For the text-containing cell, return its midpoint in (X, Y) coordinate format. 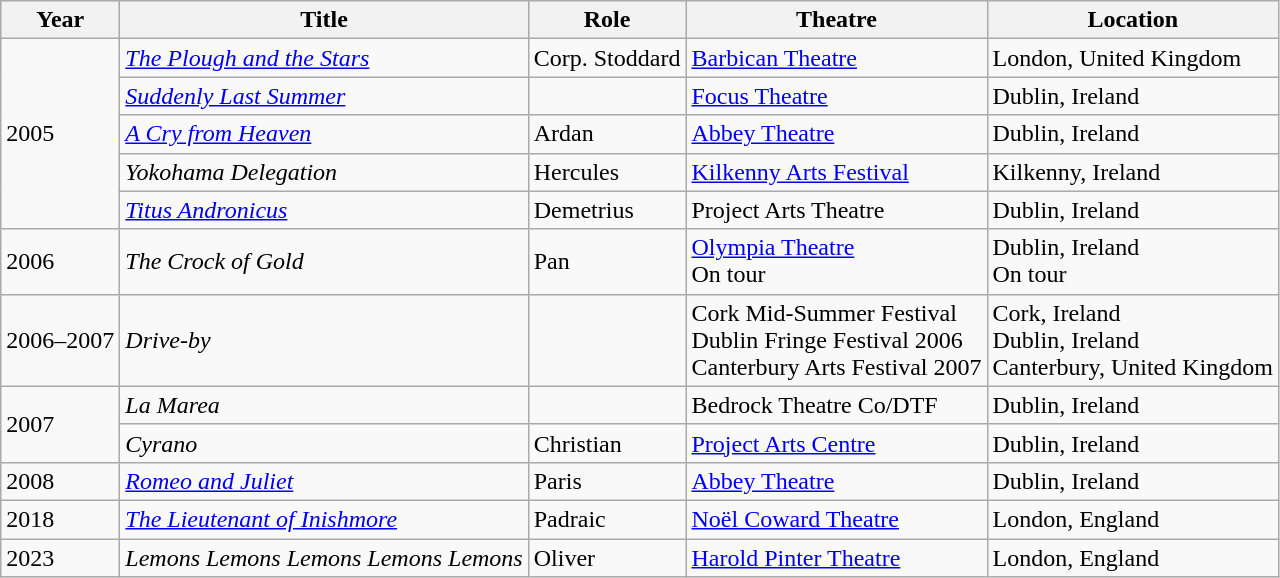
2023 (60, 557)
Drive-by (324, 340)
Harold Pinter Theatre (836, 557)
Noël Coward Theatre (836, 519)
Olympia TheatreOn tour (836, 262)
Project Arts Theatre (836, 210)
Kilkenny, Ireland (1132, 172)
Romeo and Juliet (324, 481)
Oliver (607, 557)
2006–2007 (60, 340)
Dublin, IrelandOn tour (1132, 262)
Ardan (607, 134)
Suddenly Last Summer (324, 96)
2007 (60, 424)
Bedrock Theatre Co/DTF (836, 405)
Paris (607, 481)
Cork, IrelandDublin, IrelandCanterbury, United Kingdom (1132, 340)
Demetrius (607, 210)
The Crock of Gold (324, 262)
Lemons Lemons Lemons Lemons Lemons (324, 557)
Project Arts Centre (836, 443)
Role (607, 20)
Hercules (607, 172)
Christian (607, 443)
Cork Mid-Summer FestivalDublin Fringe Festival 2006Canterbury Arts Festival 2007 (836, 340)
London, United Kingdom (1132, 58)
The Plough and the Stars (324, 58)
Yokohama Delegation (324, 172)
2005 (60, 134)
Theatre (836, 20)
Location (1132, 20)
2018 (60, 519)
2008 (60, 481)
Barbican Theatre (836, 58)
Corp. Stoddard (607, 58)
Cyrano (324, 443)
Title (324, 20)
A Cry from Heaven (324, 134)
Kilkenny Arts Festival (836, 172)
Year (60, 20)
La Marea (324, 405)
Padraic (607, 519)
The Lieutenant of Inishmore (324, 519)
Titus Andronicus (324, 210)
2006 (60, 262)
Pan (607, 262)
Focus Theatre (836, 96)
